Scan for the cell matching the given text and deliver its [x, y] coordinate at center. 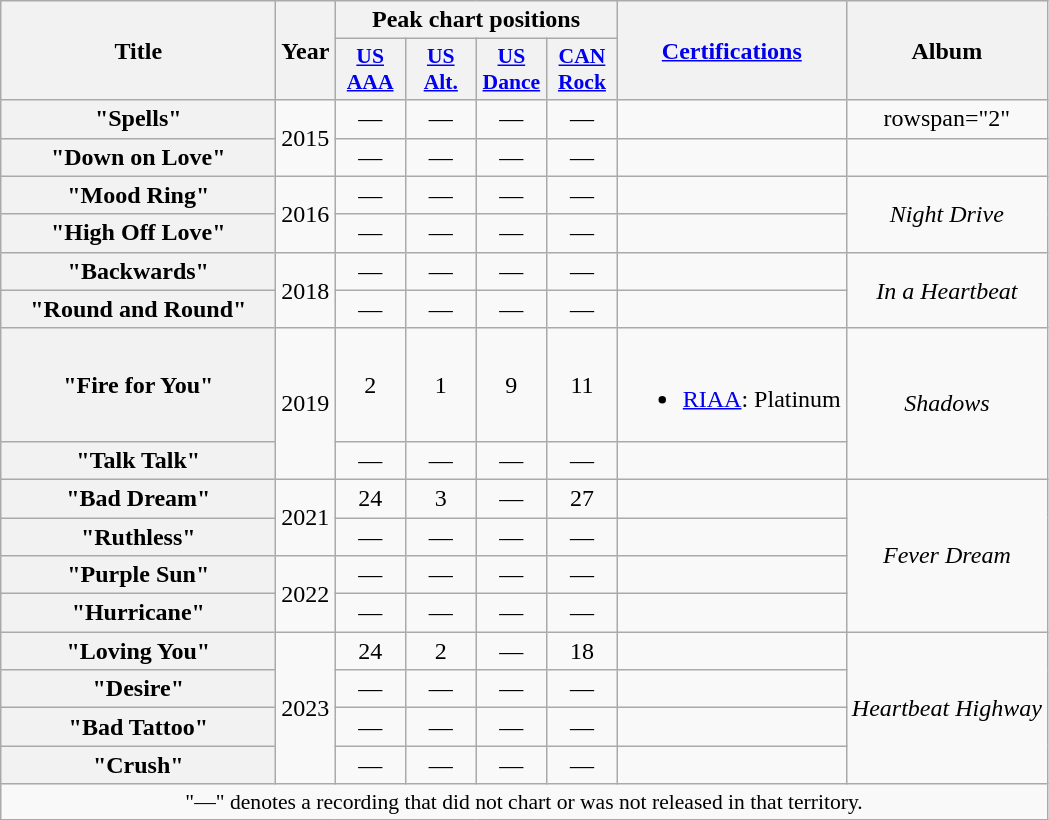
Night Drive [946, 214]
USDance [512, 70]
2019 [306, 404]
27 [582, 498]
"Bad Dream" [138, 498]
"High Off Love" [138, 233]
"Ruthless" [138, 537]
2022 [306, 594]
3 [440, 498]
"Backwards" [138, 271]
Album [946, 50]
Title [138, 50]
"Mood Ring" [138, 195]
"Spells" [138, 119]
2023 [306, 708]
11 [582, 384]
"Purple Sun" [138, 575]
"Fire for You" [138, 384]
Year [306, 50]
Certifications [732, 50]
"Desire" [138, 689]
"Loving You" [138, 651]
CANRock [582, 70]
USAAA [370, 70]
Peak chart positions [476, 20]
"Hurricane" [138, 613]
"Crush" [138, 765]
2016 [306, 214]
Fever Dream [946, 555]
"—" denotes a recording that did not chart or was not released in that territory. [524, 802]
USAlt. [440, 70]
2021 [306, 517]
"Round and Round" [138, 309]
Heartbeat Highway [946, 708]
In a Heartbeat [946, 290]
18 [582, 651]
9 [512, 384]
"Bad Tattoo" [138, 727]
1 [440, 384]
2015 [306, 138]
"Down on Love" [138, 157]
RIAA: Platinum [732, 384]
2018 [306, 290]
Shadows [946, 404]
"Talk Talk" [138, 460]
rowspan="2" [946, 119]
